From the cell containing the given text, extract its center point as [X, Y] coordinate. 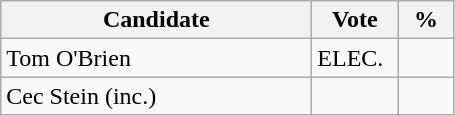
% [426, 20]
Vote [355, 20]
Candidate [156, 20]
Cec Stein (inc.) [156, 96]
Tom O'Brien [156, 58]
ELEC. [355, 58]
